For the text-containing cell, return its midpoint in (X, Y) coordinate format. 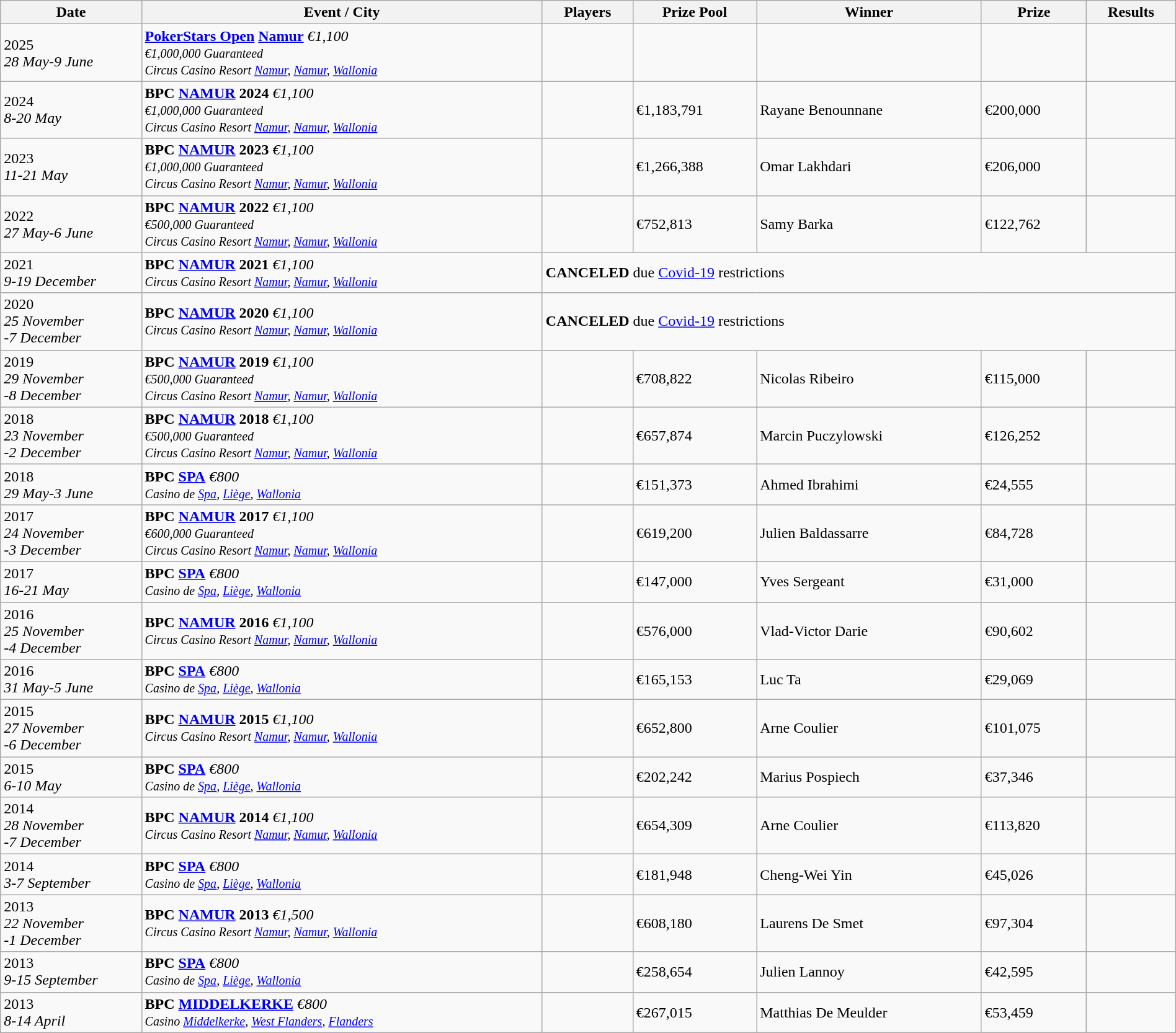
€619,200 (695, 533)
€202,242 (695, 777)
Vlad-Victor Darie (870, 630)
Luc Ta (870, 680)
PokerStars Open Namur €1,100€1,000,000 GuaranteedCircus Casino Resort Namur, Namur, Wallonia (342, 53)
Players (587, 12)
Cheng-Wei Yin (870, 875)
201527 November-6 December (71, 728)
€53,459 (1033, 1013)
€652,800 (695, 728)
BPC NAMUR 2018 €1,100€500,000 GuaranteedCircus Casino Resort Namur, Namur, Wallonia (342, 436)
BPC NAMUR 2020 €1,100Circus Casino Resort Namur, Namur, Wallonia (342, 321)
20139-15 September (71, 972)
201829 May-3 June (71, 484)
€42,595 (1033, 972)
€31,000 (1033, 582)
BPC NAMUR 2015 €1,100Circus Casino Resort Namur, Namur, Wallonia (342, 728)
Marcin Puczylowski (870, 436)
20248-20 May (71, 110)
Julien Lannoy (870, 972)
€200,000 (1033, 110)
€708,822 (695, 378)
20138-14 April (71, 1013)
Marius Pospiech (870, 777)
€165,153 (695, 680)
€97,304 (1033, 923)
Matthias De Meulder (870, 1013)
201322 November-1 December (71, 923)
€576,000 (695, 630)
Omar Lakhdari (870, 167)
€1,183,791 (695, 110)
€608,180 (695, 923)
20219-19 December (71, 273)
€113,820 (1033, 826)
€126,252 (1033, 436)
BPC NAMUR 2024 €1,100€1,000,000 GuaranteedCircus Casino Resort Namur, Namur, Wallonia (342, 110)
Laurens De Smet (870, 923)
BPC NAMUR 2023 €1,100€1,000,000 GuaranteedCircus Casino Resort Namur, Namur, Wallonia (342, 167)
Winner (870, 12)
Julien Baldassarre (870, 533)
€657,874 (695, 436)
201724 November-3 December (71, 533)
20143-7 September (71, 875)
€24,555 (1033, 484)
Prize Pool (695, 12)
201716-21 May (71, 582)
€206,000 (1033, 167)
€90,602 (1033, 630)
Yves Sergeant (870, 582)
201929 November-8 December (71, 378)
202311-21 May (71, 167)
€29,069 (1033, 680)
€84,728 (1033, 533)
201631 May-5 June (71, 680)
BPC NAMUR 2022 €1,100€500,000 GuaranteedCircus Casino Resort Namur, Namur, Wallonia (342, 224)
Ahmed Ibrahimi (870, 484)
€151,373 (695, 484)
Rayane Benounnane (870, 110)
201428 November-7 December (71, 826)
202227 May-6 June (71, 224)
Samy Barka (870, 224)
20156-10 May (71, 777)
BPC NAMUR 2016 €1,100Circus Casino Resort Namur, Namur, Wallonia (342, 630)
€1,266,388 (695, 167)
€258,654 (695, 972)
Prize (1033, 12)
BPC MIDDELKERKE €800Casino Middelkerke, West Flanders, Flanders (342, 1013)
Nicolas Ribeiro (870, 378)
€37,346 (1033, 777)
201823 November-2 December (71, 436)
201625 November-4 December (71, 630)
€101,075 (1033, 728)
€122,762 (1033, 224)
BPC NAMUR 2014 €1,100Circus Casino Resort Namur, Namur, Wallonia (342, 826)
Event / City (342, 12)
€181,948 (695, 875)
BPC NAMUR 2019 €1,100€500,000 GuaranteedCircus Casino Resort Namur, Namur, Wallonia (342, 378)
€267,015 (695, 1013)
202025 November-7 December (71, 321)
Results (1131, 12)
202528 May-9 June (71, 53)
€654,309 (695, 826)
€45,026 (1033, 875)
BPC NAMUR 2017 €1,100€600,000 GuaranteedCircus Casino Resort Namur, Namur, Wallonia (342, 533)
BPC NAMUR 2013 €1,500Circus Casino Resort Namur, Namur, Wallonia (342, 923)
€115,000 (1033, 378)
Date (71, 12)
€147,000 (695, 582)
BPC NAMUR 2021 €1,100Circus Casino Resort Namur, Namur, Wallonia (342, 273)
€752,813 (695, 224)
